Provide the (x, y) coordinate of the cell's center where the given text is located.  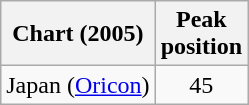
Chart (2005) (78, 34)
Japan (Oricon) (78, 85)
Peakposition (201, 34)
45 (201, 85)
